Scan for the cell matching the given text and deliver its (x, y) coordinate at center. 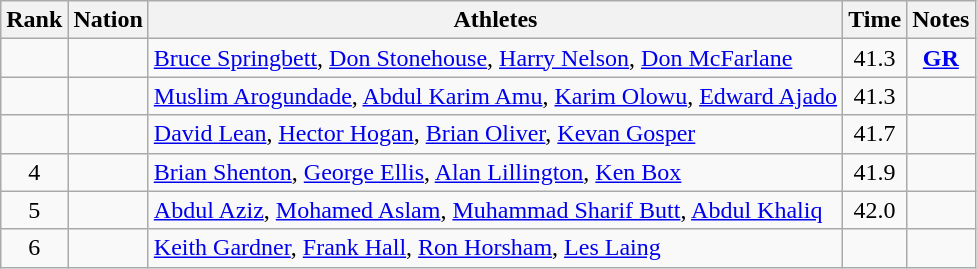
Keith Gardner, Frank Hall, Ron Horsham, Les Laing (495, 248)
Athletes (495, 20)
Notes (941, 20)
David Lean, Hector Hogan, Brian Oliver, Kevan Gosper (495, 134)
Muslim Arogundade, Abdul Karim Amu, Karim Olowu, Edward Ajado (495, 96)
41.9 (875, 172)
6 (34, 248)
Time (875, 20)
5 (34, 210)
GR (941, 58)
Bruce Springbett, Don Stonehouse, Harry Nelson, Don McFarlane (495, 58)
Rank (34, 20)
Brian Shenton, George Ellis, Alan Lillington, Ken Box (495, 172)
Nation (108, 20)
41.7 (875, 134)
4 (34, 172)
Abdul Aziz, Mohamed Aslam, Muhammad Sharif Butt, Abdul Khaliq (495, 210)
42.0 (875, 210)
